From the cell containing the given text, extract its center point as [x, y] coordinate. 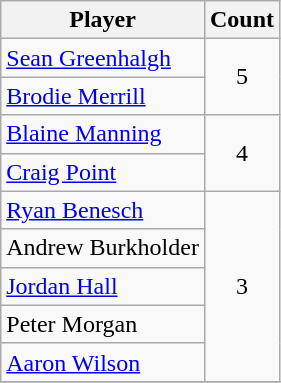
Count [242, 20]
4 [242, 153]
Aaron Wilson [103, 362]
3 [242, 286]
Peter Morgan [103, 324]
Brodie Merrill [103, 96]
Sean Greenhalgh [103, 58]
Blaine Manning [103, 134]
Ryan Benesch [103, 210]
Player [103, 20]
5 [242, 77]
Jordan Hall [103, 286]
Andrew Burkholder [103, 248]
Craig Point [103, 172]
